Return (X, Y) of the center of cell containing provided text 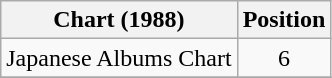
Japanese Albums Chart (119, 58)
6 (284, 58)
Chart (1988) (119, 20)
Position (284, 20)
